Scan for the cell matching the given text and deliver its [x, y] coordinate at center. 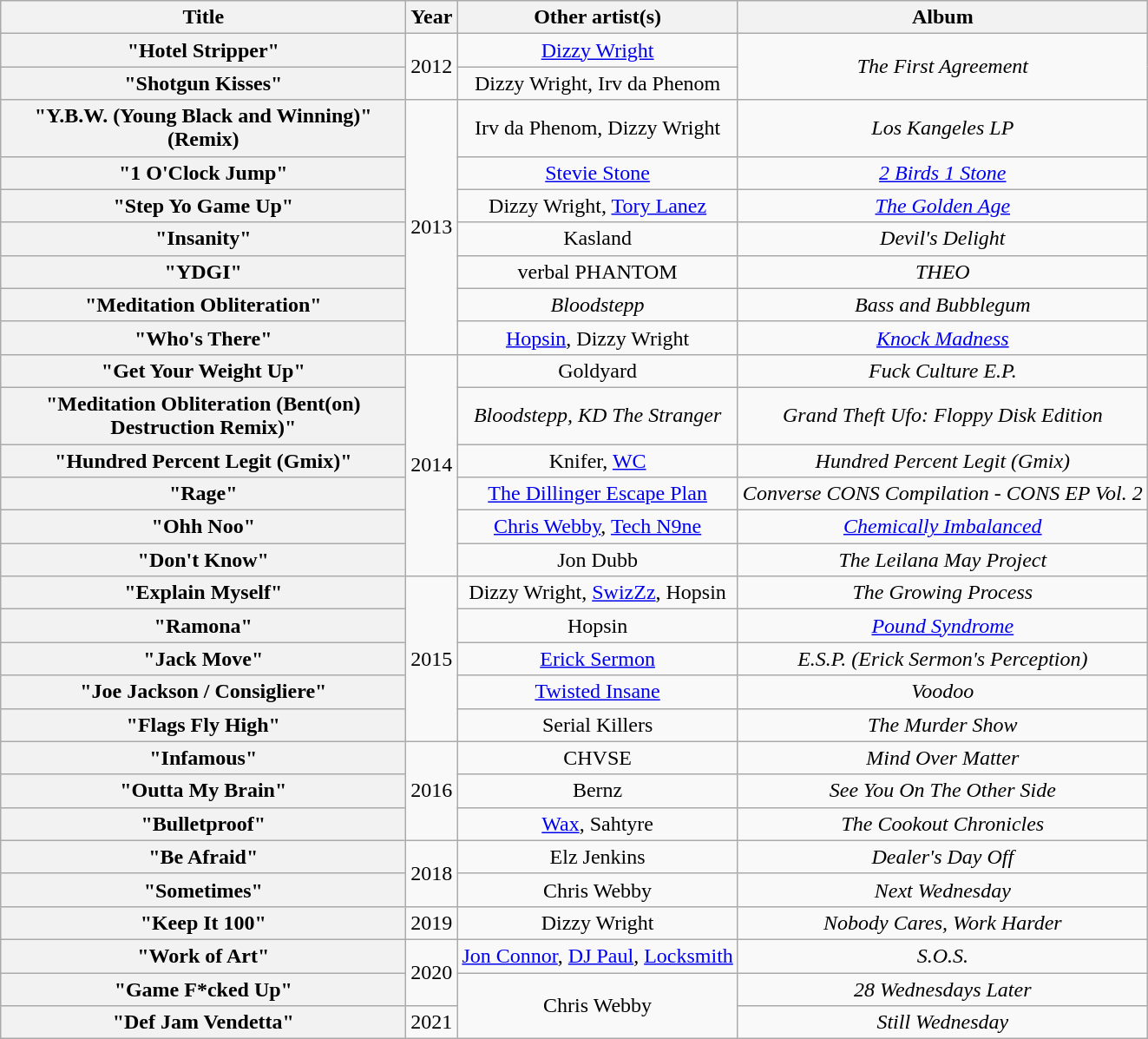
2013 [432, 227]
The First Agreement [942, 67]
Dizzy Wright, Tory Lanez [597, 206]
"Work of Art" [203, 956]
"Rage" [203, 494]
Grand Theft Ufo: Floppy Disk Edition [942, 415]
THEO [942, 272]
"Ramona" [203, 626]
Converse CONS Compilation - CONS EP Vol. 2 [942, 494]
Los Kangeles LP [942, 128]
Hopsin, Dizzy Wright [597, 338]
"Outta My Brain" [203, 791]
The Murder Show [942, 725]
"Hundred Percent Legit (Gmix)" [203, 461]
The Growing Process [942, 593]
Dizzy Wright, SwizZz, Hopsin [597, 593]
"Jack Move" [203, 659]
Pound Syndrome [942, 626]
Fuck Culture E.P. [942, 371]
Year [432, 17]
2015 [432, 659]
Still Wednesday [942, 1023]
Other artist(s) [597, 17]
"Game F*cked Up" [203, 989]
Dizzy Wright, Irv da Phenom [597, 83]
"Meditation Obliteration (Bent(on) Destruction Remix)" [203, 415]
The Golden Age [942, 206]
verbal PHANTOM [597, 272]
"Y.B.W. (Young Black and Winning)" (Remix) [203, 128]
2 Birds 1 Stone [942, 173]
Serial Killers [597, 725]
2012 [432, 67]
"Bulletproof" [203, 824]
"Meditation Obliteration" [203, 305]
"Ohh Noo" [203, 527]
"Who's There" [203, 338]
2014 [432, 465]
Nobody Cares, Work Harder [942, 923]
28 Wednesdays Later [942, 989]
Mind Over Matter [942, 758]
Twisted Insane [597, 692]
E.S.P. (Erick Sermon's Perception) [942, 659]
Voodoo [942, 692]
"Get Your Weight Up" [203, 371]
The Dillinger Escape Plan [597, 494]
2016 [432, 791]
Chemically Imbalanced [942, 527]
Knock Madness [942, 338]
Bloodstepp, KD The Stranger [597, 415]
Hundred Percent Legit (Gmix) [942, 461]
Album [942, 17]
See You On The Other Side [942, 791]
The Cookout Chronicles [942, 824]
2018 [432, 873]
"Hotel Stripper" [203, 50]
Devil's Delight [942, 239]
"Shotgun Kisses" [203, 83]
"Be Afraid" [203, 857]
"Insanity" [203, 239]
"Don't Know" [203, 560]
"Def Jam Vendetta" [203, 1023]
Goldyard [597, 371]
CHVSE [597, 758]
"YDGI" [203, 272]
Hopsin [597, 626]
"Explain Myself" [203, 593]
Next Wednesday [942, 890]
"Step Yo Game Up" [203, 206]
Dealer's Day Off [942, 857]
"Sometimes" [203, 890]
"Joe Jackson / Consigliere" [203, 692]
"Keep It 100" [203, 923]
Jon Dubb [597, 560]
Wax, Sahtyre [597, 824]
Irv da Phenom, Dizzy Wright [597, 128]
Stevie Stone [597, 173]
Chris Webby, Tech N9ne [597, 527]
"Infamous" [203, 758]
Bloodstepp [597, 305]
The Leilana May Project [942, 560]
"Flags Fly High" [203, 725]
Erick Sermon [597, 659]
Kasland [597, 239]
2021 [432, 1023]
Elz Jenkins [597, 857]
Title [203, 17]
Knifer, WC [597, 461]
S.O.S. [942, 956]
2019 [432, 923]
Bernz [597, 791]
Bass and Bubblegum [942, 305]
"1 O'Clock Jump" [203, 173]
2020 [432, 972]
Jon Connor, DJ Paul, Locksmith [597, 956]
